Find where the given text appears and provide that cell's center as (X, Y) coordinate. 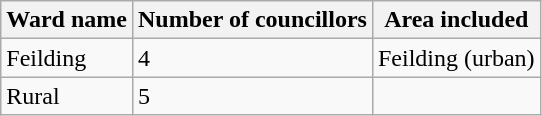
Area included (456, 20)
Rural (67, 96)
5 (252, 96)
4 (252, 58)
Ward name (67, 20)
Number of councillors (252, 20)
Feilding (67, 58)
Feilding (urban) (456, 58)
